Detect which cell encompasses the target text, then output its [X, Y] center coordinate. 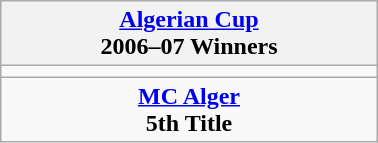
Algerian Cup2006–07 Winners [189, 34]
MC Alger5th Title [189, 110]
